From the cell containing the given text, extract its center point as [X, Y] coordinate. 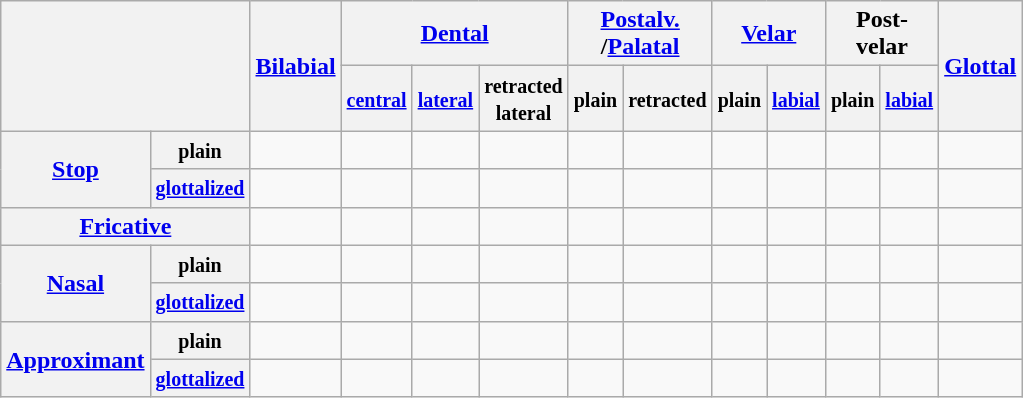
Approximant [76, 359]
Fricative [126, 226]
retractedlateral [524, 98]
Postalv./Palatal [640, 34]
Dental [454, 34]
lateral [446, 98]
central [376, 98]
Nasal [76, 283]
Bilabial [296, 66]
Stop [76, 169]
retracted [668, 98]
Post-velar [882, 34]
Velar [768, 34]
Glottal [980, 66]
